Locate the cell with the specified text and output its [x, y] center coordinate. 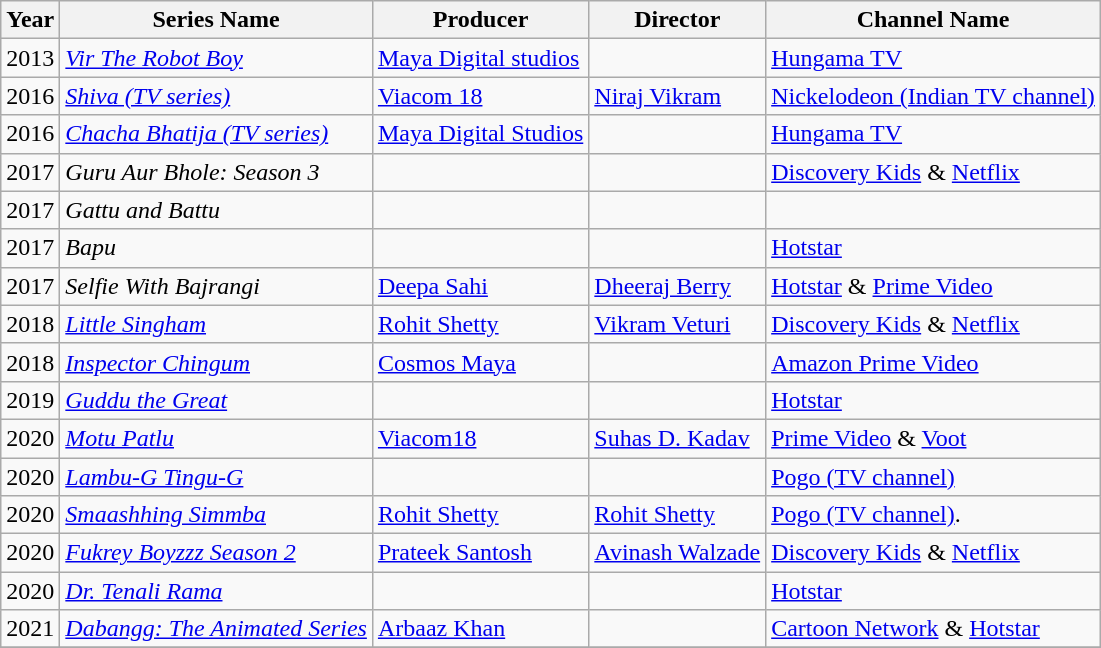
Viacom 18 [480, 96]
Prime Video & Voot [934, 438]
Hotstar & Prime Video [934, 286]
Guru Aur Bhole: Season 3 [216, 172]
Gattu and Battu [216, 210]
Prateek Santosh [480, 553]
Fukrey Boyzzz Season 2 [216, 553]
Year [30, 20]
Lambu-G Tingu-G [216, 477]
Chacha Bhatija (TV series) [216, 134]
2013 [30, 58]
Amazon Prime Video [934, 362]
Motu Patlu [216, 438]
Cosmos Maya [480, 362]
Director [678, 20]
2019 [30, 400]
Bapu [216, 248]
Smaashhing Simmba [216, 515]
Little Singham [216, 324]
Viacom18 [480, 438]
Inspector Chingum [216, 362]
Vikram Veturi [678, 324]
2021 [30, 629]
Dheeraj Berry [678, 286]
Pogo (TV channel) [934, 477]
Maya Digital studios [480, 58]
Avinash Walzade [678, 553]
Dr. Tenali Rama [216, 591]
Guddu the Great [216, 400]
Arbaaz Khan [480, 629]
Dabangg: The Animated Series [216, 629]
Cartoon Network & Hotstar [934, 629]
Niraj Vikram [678, 96]
Selfie With Bajrangi [216, 286]
Pogo (TV channel). [934, 515]
Producer [480, 20]
Nickelodeon (Indian TV channel) [934, 96]
Vir The Robot Boy [216, 58]
Deepa Sahi [480, 286]
Series Name [216, 20]
Suhas D. Kadav [678, 438]
Shiva (TV series) [216, 96]
Maya Digital Studios [480, 134]
Channel Name [934, 20]
